Determine the [X, Y] coordinate at the center of the cell enclosing the given text.  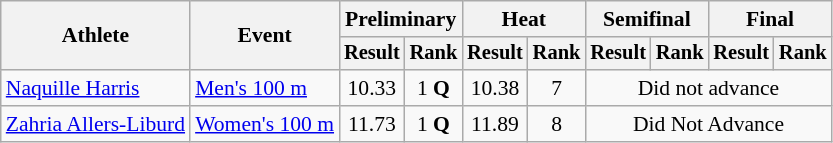
Athlete [96, 36]
Final [770, 19]
Women's 100 m [264, 124]
Naquille Harris [96, 88]
11.73 [372, 124]
Did not advance [708, 88]
Men's 100 m [264, 88]
Preliminary [400, 19]
Event [264, 36]
Semifinal [646, 19]
Did Not Advance [708, 124]
10.38 [495, 88]
7 [557, 88]
Zahria Allers-Liburd [96, 124]
11.89 [495, 124]
8 [557, 124]
Heat [524, 19]
10.33 [372, 88]
